Locate the cell with the specified text and output its (X, Y) center coordinate. 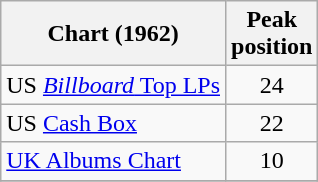
US Billboard Top LPs (114, 85)
UK Albums Chart (114, 161)
Peakposition (272, 34)
US Cash Box (114, 123)
10 (272, 161)
24 (272, 85)
Chart (1962) (114, 34)
22 (272, 123)
